Search for the cell housing the specified text and yield its [x, y] center coordinate. 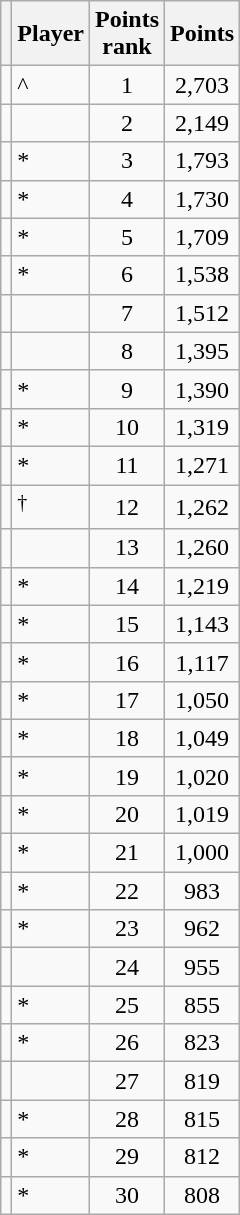
3 [128, 161]
4 [128, 199]
^ [51, 85]
815 [202, 1119]
1,709 [202, 237]
Pointsrank [128, 34]
955 [202, 967]
1,390 [202, 389]
5 [128, 237]
1 [128, 85]
823 [202, 1043]
1,049 [202, 738]
1,319 [202, 427]
17 [128, 700]
23 [128, 929]
855 [202, 1005]
2,149 [202, 123]
21 [128, 853]
812 [202, 1157]
8 [128, 351]
2,703 [202, 85]
27 [128, 1081]
30 [128, 1195]
1,538 [202, 275]
6 [128, 275]
10 [128, 427]
1,730 [202, 199]
1,020 [202, 776]
1,117 [202, 662]
26 [128, 1043]
1,271 [202, 465]
22 [128, 891]
28 [128, 1119]
962 [202, 929]
1,000 [202, 853]
Points [202, 34]
819 [202, 1081]
15 [128, 624]
983 [202, 891]
1,512 [202, 313]
16 [128, 662]
1,143 [202, 624]
1,793 [202, 161]
11 [128, 465]
14 [128, 586]
1,219 [202, 586]
18 [128, 738]
25 [128, 1005]
1,262 [202, 506]
1,019 [202, 814]
† [51, 506]
24 [128, 967]
20 [128, 814]
Player [51, 34]
1,395 [202, 351]
2 [128, 123]
1,260 [202, 548]
29 [128, 1157]
7 [128, 313]
9 [128, 389]
19 [128, 776]
808 [202, 1195]
13 [128, 548]
12 [128, 506]
1,050 [202, 700]
